Extract the (x, y) coordinate from the center of the cell holding the provided text.  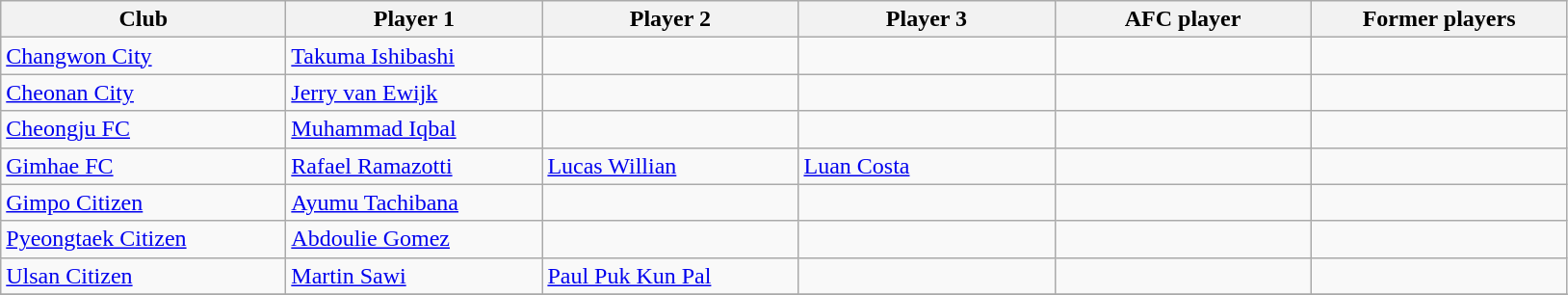
Cheonan City (144, 93)
Ulsan Citizen (144, 276)
Takuma Ishibashi (414, 56)
Former players (1439, 19)
Gimpo Citizen (144, 202)
Player 1 (414, 19)
Lucas Willian (670, 166)
Luan Costa (927, 166)
AFC player (1183, 19)
Changwon City (144, 56)
Muhammad Iqbal (414, 129)
Pyeongtaek Citizen (144, 239)
Player 2 (670, 19)
Rafael Ramazotti (414, 166)
Gimhae FC (144, 166)
Club (144, 19)
Player 3 (927, 19)
Abdoulie Gomez (414, 239)
Ayumu Tachibana (414, 202)
Martin Sawi (414, 276)
Jerry van Ewijk (414, 93)
Cheongju FC (144, 129)
Paul Puk Kun Pal (670, 276)
